From the cell containing the given text, extract its center point as (X, Y) coordinate. 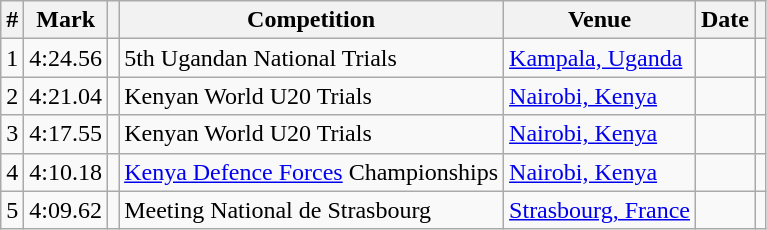
Strasbourg, France (600, 210)
Date (726, 20)
4:24.56 (66, 58)
Mark (66, 20)
4 (12, 172)
4:10.18 (66, 172)
2 (12, 96)
5 (12, 210)
3 (12, 134)
Kampala, Uganda (600, 58)
Competition (312, 20)
# (12, 20)
Kenya Defence Forces Championships (312, 172)
Venue (600, 20)
Meeting National de Strasbourg (312, 210)
5th Ugandan National Trials (312, 58)
4:09.62 (66, 210)
4:17.55 (66, 134)
1 (12, 58)
4:21.04 (66, 96)
